Return the [x, y] coordinate for the center point of the cell that contains the specified text.  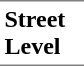
Street Level [42, 33]
